Search for the cell housing the specified text and yield its (X, Y) center coordinate. 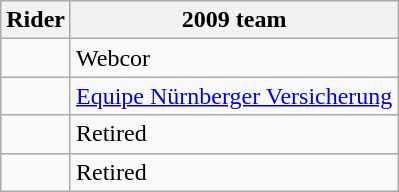
2009 team (234, 20)
Webcor (234, 58)
Equipe Nürnberger Versicherung (234, 96)
Rider (36, 20)
